Capture the cell that displays the provided text and extract its [X, Y] central coordinate. 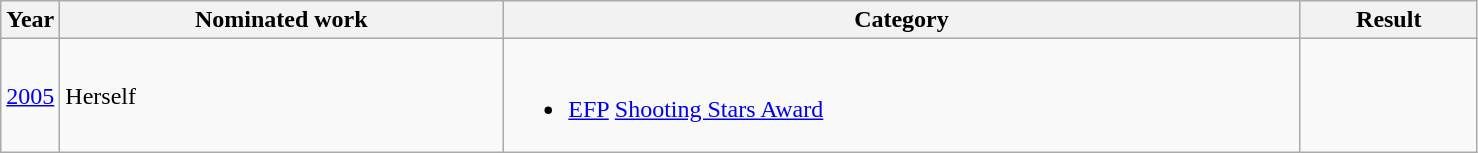
Category [902, 20]
Herself [282, 96]
Year [30, 20]
EFP Shooting Stars Award [902, 96]
Result [1388, 20]
2005 [30, 96]
Nominated work [282, 20]
